Search for the cell housing the specified text and yield its [X, Y] center coordinate. 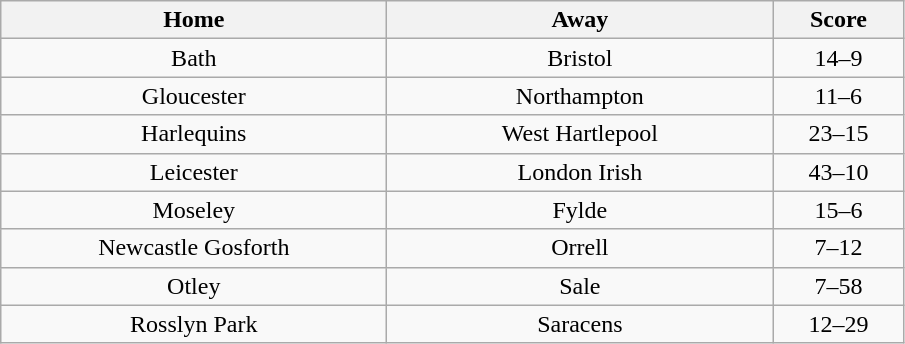
Rosslyn Park [194, 324]
London Irish [580, 172]
23–15 [838, 134]
Score [838, 20]
15–6 [838, 210]
Bath [194, 58]
Harlequins [194, 134]
Home [194, 20]
Orrell [580, 248]
Bristol [580, 58]
Sale [580, 286]
Gloucester [194, 96]
7–12 [838, 248]
Otley [194, 286]
Newcastle Gosforth [194, 248]
14–9 [838, 58]
Fylde [580, 210]
Away [580, 20]
Moseley [194, 210]
Northampton [580, 96]
43–10 [838, 172]
7–58 [838, 286]
Saracens [580, 324]
West Hartlepool [580, 134]
12–29 [838, 324]
11–6 [838, 96]
Leicester [194, 172]
